From the cell containing the given text, extract its center point as [x, y] coordinate. 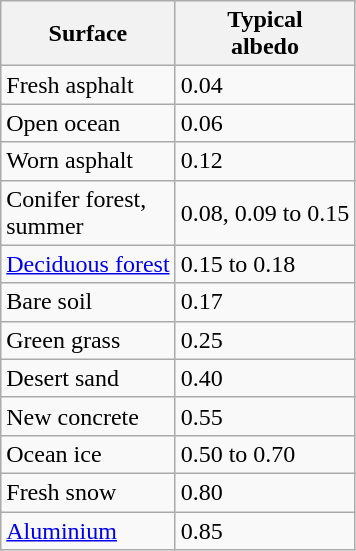
Surface [88, 34]
Ocean ice [88, 454]
0.12 [265, 161]
Desert sand [88, 378]
Fresh asphalt [88, 85]
0.06 [265, 123]
0.15 to 0.18 [265, 264]
0.17 [265, 302]
Worn asphalt [88, 161]
Open ocean [88, 123]
Typical albedo [265, 34]
New concrete [88, 416]
Green grass [88, 340]
0.40 [265, 378]
Fresh snow [88, 492]
0.04 [265, 85]
Deciduous forest [88, 264]
0.50 to 0.70 [265, 454]
Conifer forest, summer [88, 212]
0.85 [265, 531]
0.55 [265, 416]
0.25 [265, 340]
0.08, 0.09 to 0.15 [265, 212]
0.80 [265, 492]
Bare soil [88, 302]
Aluminium [88, 531]
